Scan for the cell matching the given text and deliver its (X, Y) coordinate at center. 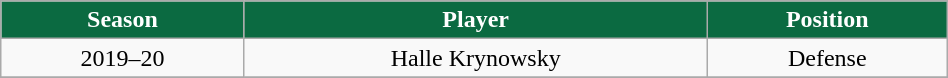
2019–20 (122, 58)
Defense (827, 58)
Season (122, 20)
Position (827, 20)
Halle Krynowsky (476, 58)
Player (476, 20)
